Identify which cell holds the provided text, then report its (x, y) central coordinate. 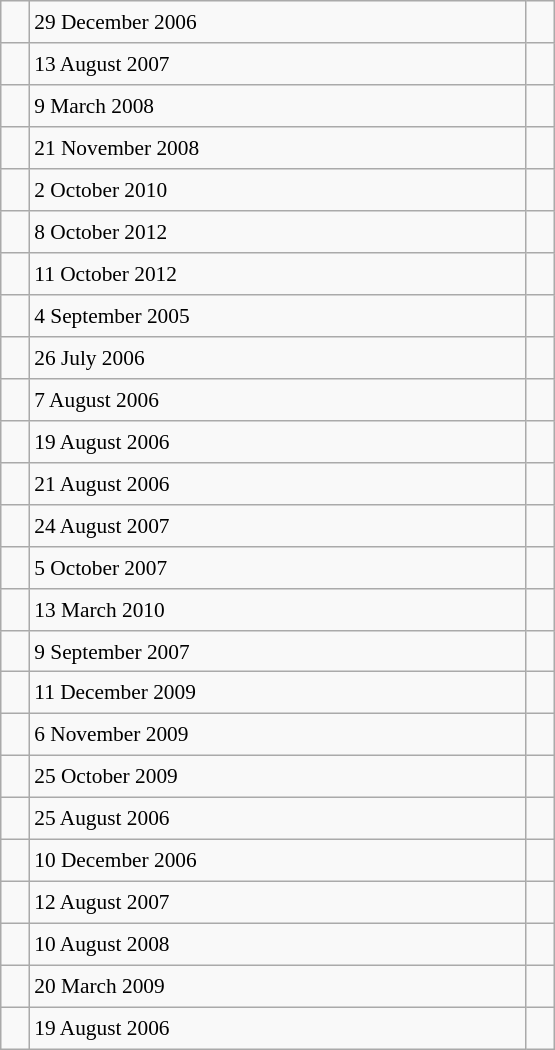
29 December 2006 (278, 22)
13 March 2010 (278, 609)
9 September 2007 (278, 651)
20 March 2009 (278, 986)
9 March 2008 (278, 106)
6 November 2009 (278, 735)
24 August 2007 (278, 525)
11 December 2009 (278, 693)
2 October 2010 (278, 190)
13 August 2007 (278, 64)
10 December 2006 (278, 861)
21 August 2006 (278, 483)
5 October 2007 (278, 567)
8 October 2012 (278, 232)
4 September 2005 (278, 316)
11 October 2012 (278, 274)
21 November 2008 (278, 148)
10 August 2008 (278, 945)
12 August 2007 (278, 903)
25 August 2006 (278, 819)
25 October 2009 (278, 777)
7 August 2006 (278, 399)
26 July 2006 (278, 358)
